Output the [x, y] coordinate of the center of the cell containing the given text.  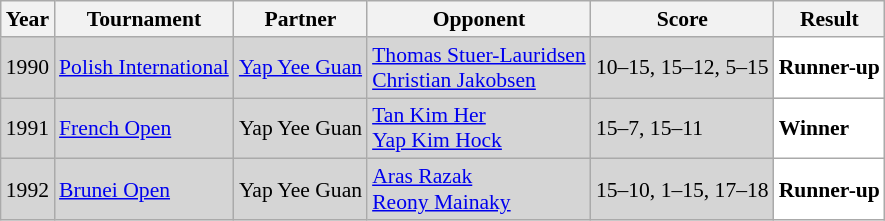
10–15, 15–12, 5–15 [682, 68]
1992 [28, 190]
Winner [830, 128]
Tournament [144, 19]
Score [682, 19]
Result [830, 19]
1991 [28, 128]
1990 [28, 68]
Brunei Open [144, 190]
Thomas Stuer-Lauridsen Christian Jakobsen [479, 68]
Opponent [479, 19]
Year [28, 19]
Partner [300, 19]
Tan Kim Her Yap Kim Hock [479, 128]
Polish International [144, 68]
15–7, 15–11 [682, 128]
Aras Razak Reony Mainaky [479, 190]
French Open [144, 128]
15–10, 1–15, 17–18 [682, 190]
